From the cell containing the given text, extract its center point as [X, Y] coordinate. 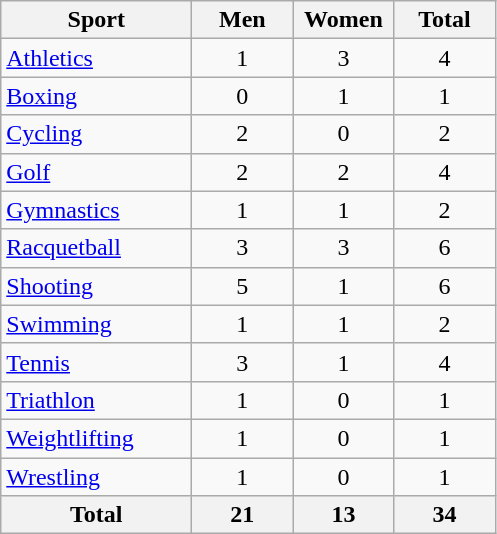
Swimming [96, 324]
Racquetball [96, 248]
Wrestling [96, 477]
Women [344, 20]
34 [444, 515]
Gymnastics [96, 210]
13 [344, 515]
Cycling [96, 134]
Triathlon [96, 400]
Shooting [96, 286]
Tennis [96, 362]
Sport [96, 20]
Weightlifting [96, 438]
Boxing [96, 96]
5 [242, 286]
21 [242, 515]
Men [242, 20]
Athletics [96, 58]
Golf [96, 172]
